Scan for the cell matching the given text and deliver its (x, y) coordinate at center. 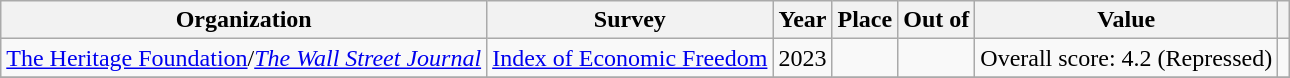
The Heritage Foundation/The Wall Street Journal (244, 58)
Survey (630, 20)
Organization (244, 20)
Value (1126, 20)
2023 (802, 58)
Index of Economic Freedom (630, 58)
Year (802, 20)
Place (865, 20)
Out of (936, 20)
Overall score: 4.2 (Repressed) (1126, 58)
